Search for the cell housing the specified text and yield its (X, Y) center coordinate. 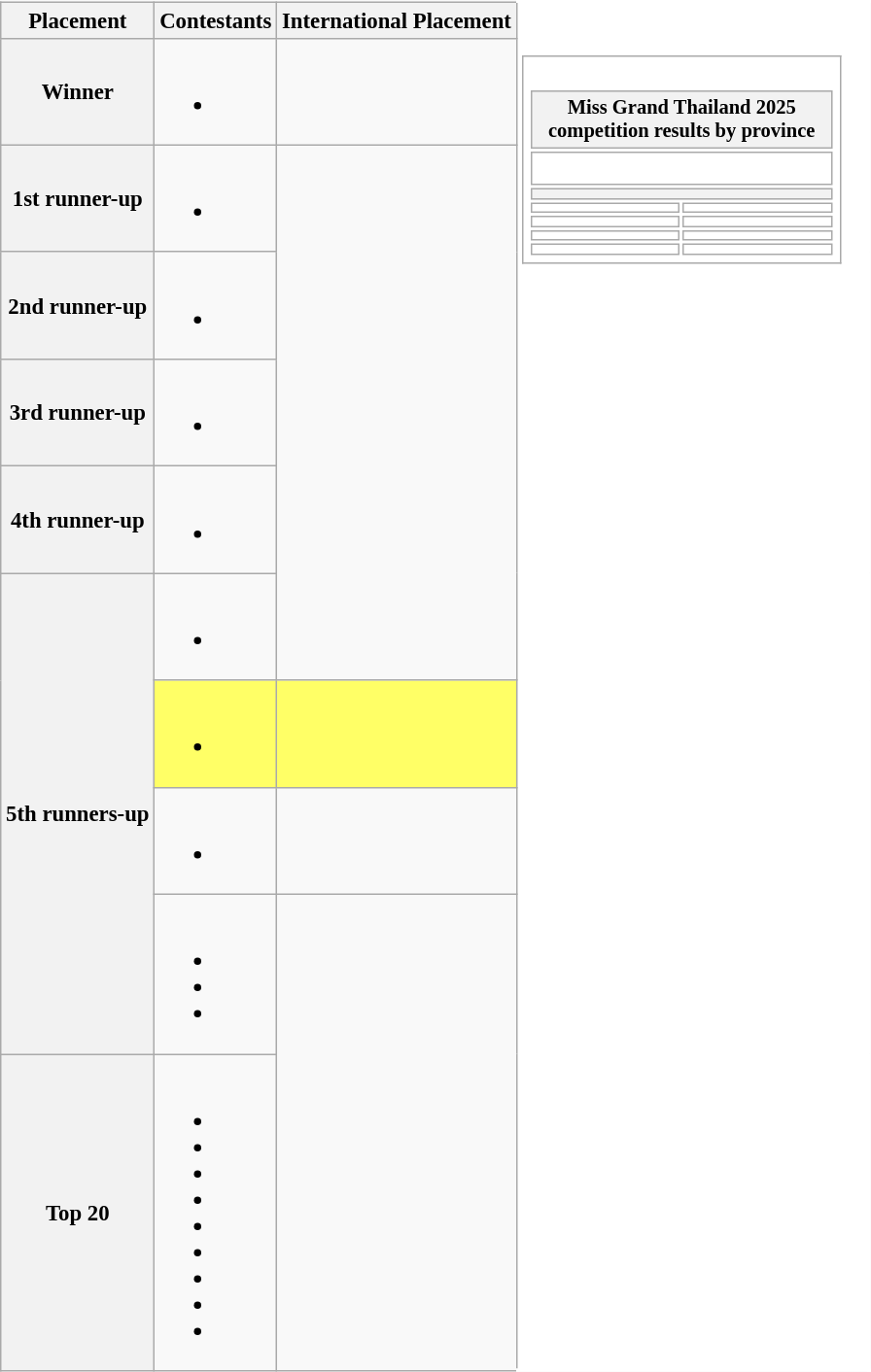
5th runners-up (78, 814)
2nd runner-up (78, 306)
1st runner-up (78, 198)
Contestants (216, 20)
International Placement (397, 20)
Top 20 (78, 1213)
Placement (78, 20)
Winner (78, 91)
4th runner-up (78, 520)
3rd runner-up (78, 413)
